Find where the given text appears and provide that cell's center as [x, y] coordinate. 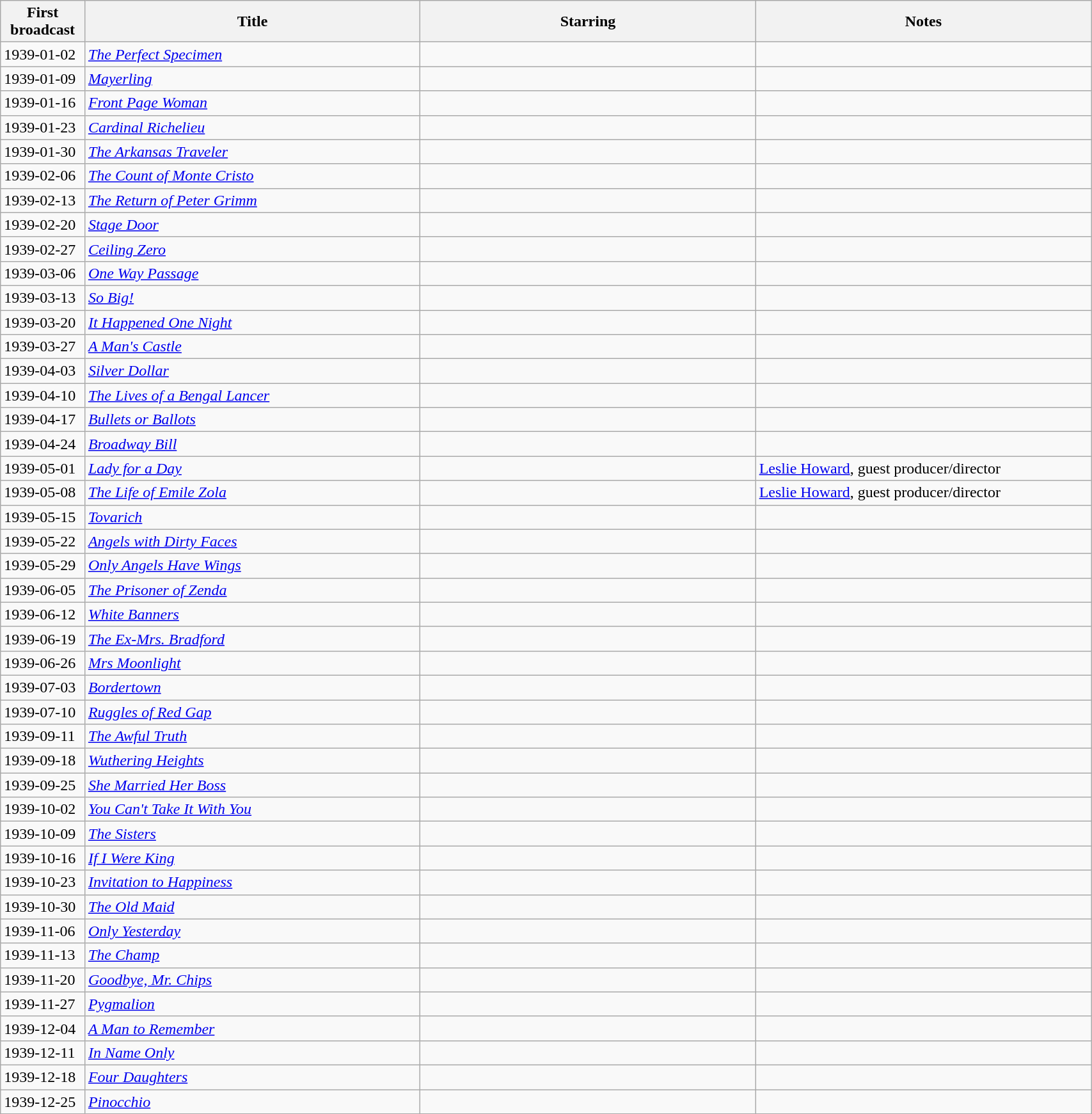
1939-07-03 [43, 687]
Angels with Dirty Faces [252, 541]
1939-01-09 [43, 79]
Pygmalion [252, 1004]
Silver Dollar [252, 371]
1939-01-30 [43, 152]
The Arkansas Traveler [252, 152]
The Count of Monte Cristo [252, 176]
1939-02-13 [43, 200]
Ruggles of Red Gap [252, 712]
Bordertown [252, 687]
Pinocchio [252, 1101]
1939-10-02 [43, 809]
1939-06-05 [43, 590]
1939-10-16 [43, 858]
First broadcast [43, 22]
1939-12-11 [43, 1053]
1939-12-04 [43, 1028]
1939-01-02 [43, 54]
A Man's Castle [252, 347]
1939-03-20 [43, 322]
1939-05-22 [43, 541]
Mayerling [252, 79]
Front Page Woman [252, 103]
1939-09-25 [43, 785]
Invitation to Happiness [252, 882]
1939-10-23 [43, 882]
1939-04-03 [43, 371]
1939-04-17 [43, 420]
Goodbye, Mr. Chips [252, 980]
Four Daughters [252, 1077]
1939-02-27 [43, 249]
Starring [588, 22]
1939-01-16 [43, 103]
Tovarich [252, 517]
1939-03-27 [43, 347]
Only Yesterday [252, 931]
In Name Only [252, 1053]
Stage Door [252, 225]
1939-05-01 [43, 468]
Title [252, 22]
1939-11-13 [43, 955]
The Old Maid [252, 907]
1939-05-08 [43, 493]
1939-09-18 [43, 761]
1939-12-18 [43, 1077]
1939-11-20 [43, 980]
The Awful Truth [252, 736]
1939-02-06 [43, 176]
Mrs Moonlight [252, 663]
So Big! [252, 298]
The Ex-Mrs. Bradford [252, 639]
The Sisters [252, 834]
1939-03-13 [43, 298]
1939-05-29 [43, 566]
1939-10-30 [43, 907]
The Champ [252, 955]
A Man to Remember [252, 1028]
The Life of Emile Zola [252, 493]
White Banners [252, 614]
If I Were King [252, 858]
Cardinal Richelieu [252, 127]
The Return of Peter Grimm [252, 200]
The Perfect Specimen [252, 54]
1939-12-25 [43, 1101]
1939-01-23 [43, 127]
1939-06-26 [43, 663]
1939-03-06 [43, 273]
She Married Her Boss [252, 785]
1939-06-12 [43, 614]
Wuthering Heights [252, 761]
1939-05-15 [43, 517]
Lady for a Day [252, 468]
Notes [923, 22]
1939-04-24 [43, 444]
1939-04-10 [43, 395]
1939-10-09 [43, 834]
1939-07-10 [43, 712]
Ceiling Zero [252, 249]
1939-06-19 [43, 639]
Bullets or Ballots [252, 420]
1939-11-27 [43, 1004]
The Lives of a Bengal Lancer [252, 395]
1939-11-06 [43, 931]
1939-02-20 [43, 225]
The Prisoner of Zenda [252, 590]
It Happened One Night [252, 322]
Broadway Bill [252, 444]
One Way Passage [252, 273]
You Can't Take It With You [252, 809]
Only Angels Have Wings [252, 566]
1939-09-11 [43, 736]
